Identify which cell holds the provided text, then report its [X, Y] central coordinate. 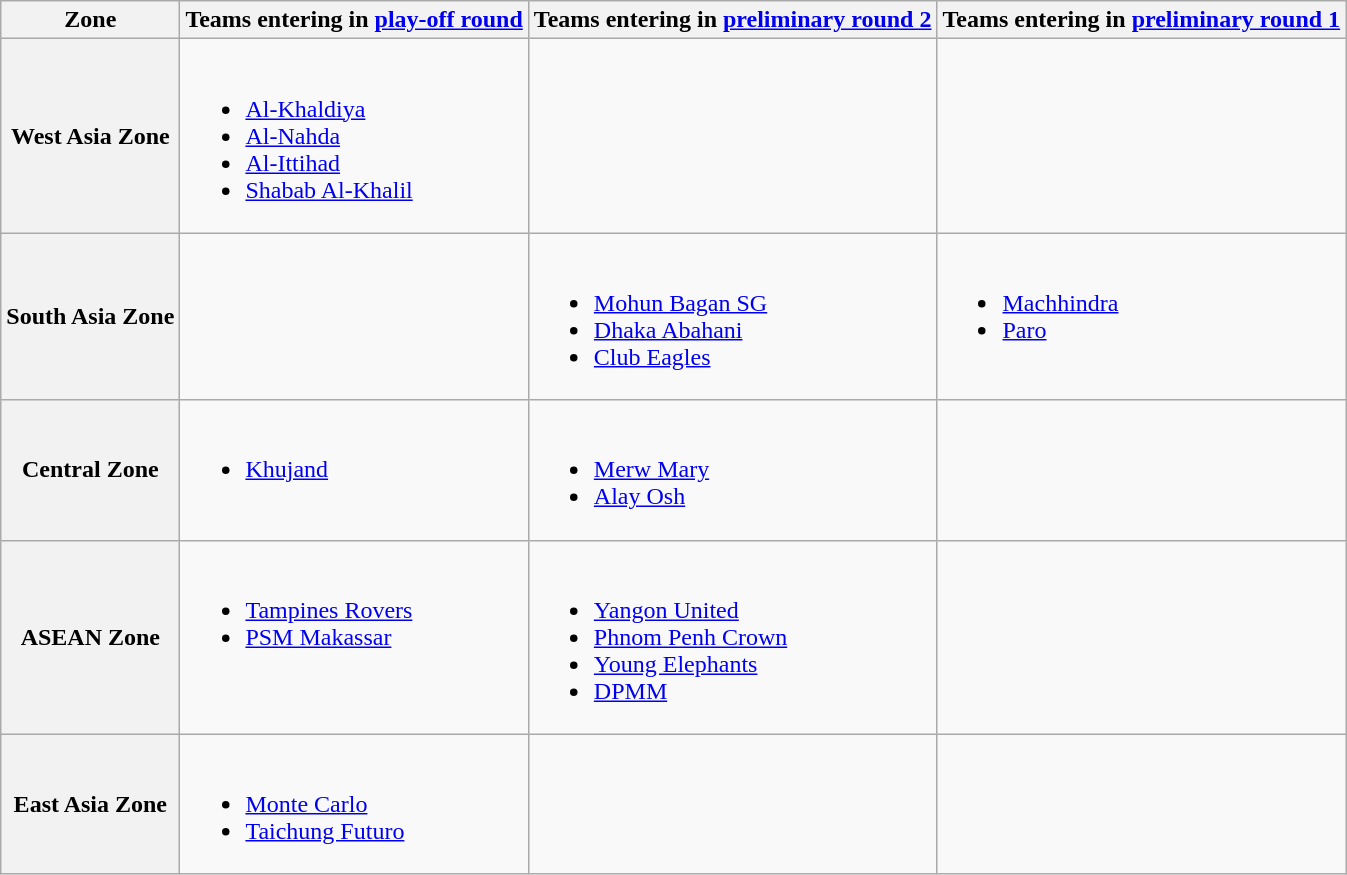
Yangon United Phnom Penh Crown Young Elephants DPMM [732, 637]
Teams entering in preliminary round 2 [732, 20]
Central Zone [90, 470]
Teams entering in preliminary round 1 [1142, 20]
Teams entering in play-off round [354, 20]
Monte Carlo Taichung Futuro [354, 804]
East Asia Zone [90, 804]
Machhindra Paro [1142, 316]
Mohun Bagan SG Dhaka Abahani Club Eagles [732, 316]
Tampines Rovers PSM Makassar [354, 637]
West Asia Zone [90, 136]
Merw Mary Alay Osh [732, 470]
ASEAN Zone [90, 637]
South Asia Zone [90, 316]
Zone [90, 20]
Khujand [354, 470]
Al-Khaldiya Al-Nahda Al-Ittihad Shabab Al-Khalil [354, 136]
